Output the [x, y] coordinate of the center of the cell containing the given text.  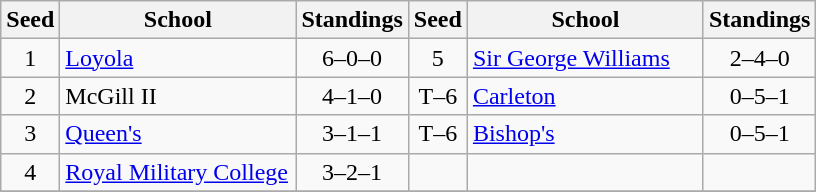
Queen's [178, 134]
3–1–1 [352, 134]
2–4–0 [759, 58]
McGill II [178, 96]
4 [30, 172]
3 [30, 134]
Carleton [585, 96]
4–1–0 [352, 96]
5 [438, 58]
2 [30, 96]
1 [30, 58]
Bishop's [585, 134]
6–0–0 [352, 58]
Sir George Williams [585, 58]
3–2–1 [352, 172]
Royal Military College [178, 172]
Loyola [178, 58]
